Find where the given text appears and provide that cell's center as [X, Y] coordinate. 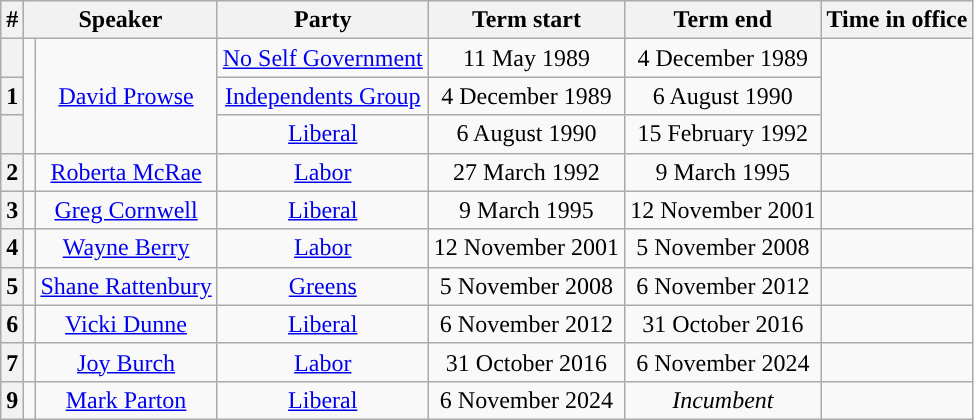
Speaker [120, 20]
Independents Group [322, 96]
Party [322, 20]
1 [12, 96]
Greens [322, 286]
Vicki Dunne [126, 324]
6 [12, 324]
Joy Burch [126, 362]
Wayne Berry [126, 248]
Greg Cornwell [126, 210]
4 [12, 248]
# [12, 20]
2 [12, 172]
David Prowse [126, 96]
5 [12, 286]
11 May 1989 [526, 58]
Mark Parton [126, 400]
Roberta McRae [126, 172]
Term end [723, 20]
9 [12, 400]
Incumbent [723, 400]
No Self Government [322, 58]
27 March 1992 [526, 172]
7 [12, 362]
3 [12, 210]
15 February 1992 [723, 134]
Time in office [897, 20]
Shane Rattenbury [126, 286]
Term start [526, 20]
